Output the [X, Y] coordinate of the center of the cell containing the given text.  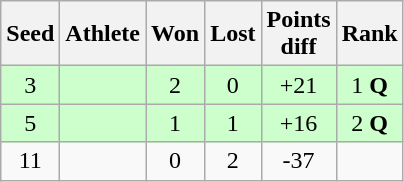
-37 [298, 161]
+16 [298, 123]
2 Q [370, 123]
+21 [298, 85]
Rank [370, 34]
1 Q [370, 85]
3 [30, 85]
Won [176, 34]
Lost [233, 34]
Seed [30, 34]
5 [30, 123]
Athlete [103, 34]
Pointsdiff [298, 34]
11 [30, 161]
